Scan for the cell matching the given text and deliver its (X, Y) coordinate at center. 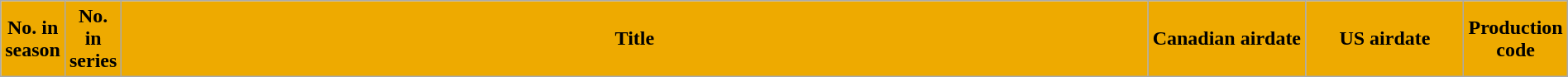
Title (635, 39)
US airdate (1384, 39)
Production code (1515, 39)
No. inseason (33, 39)
Canadian airdate (1227, 39)
No. inseries (93, 39)
